Locate the cell with the specified text and output its [x, y] center coordinate. 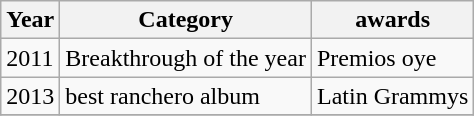
awards [392, 20]
best ranchero album [186, 96]
Premios oye [392, 58]
Category [186, 20]
Breakthrough of the year [186, 58]
Year [30, 20]
2011 [30, 58]
2013 [30, 96]
Latin Grammys [392, 96]
